Locate the cell with the specified text and output its (X, Y) center coordinate. 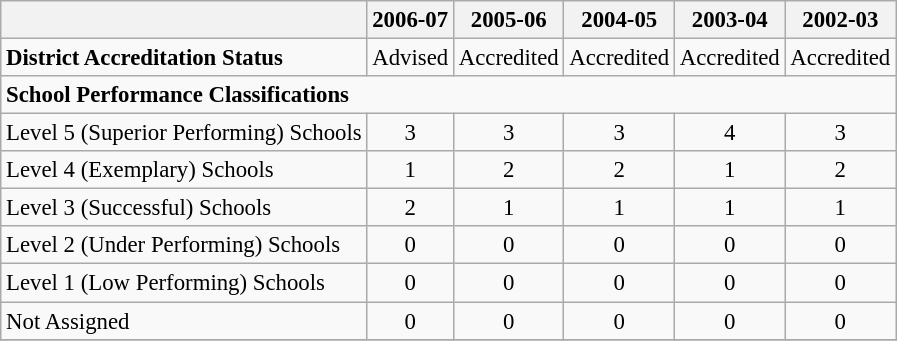
Level 3 (Successful) Schools (184, 208)
Level 1 (Low Performing) Schools (184, 283)
2006-07 (410, 20)
Advised (410, 58)
Not Assigned (184, 321)
2003-04 (730, 20)
Level 4 (Exemplary) Schools (184, 170)
2004-05 (620, 20)
District Accreditation Status (184, 58)
School Performance Classifications (448, 95)
2002-03 (840, 20)
4 (730, 133)
Level 2 (Under Performing) Schools (184, 245)
2005-06 (508, 20)
Level 5 (Superior Performing) Schools (184, 133)
